Return the [x, y] coordinate for the center point of the cell that contains the specified text.  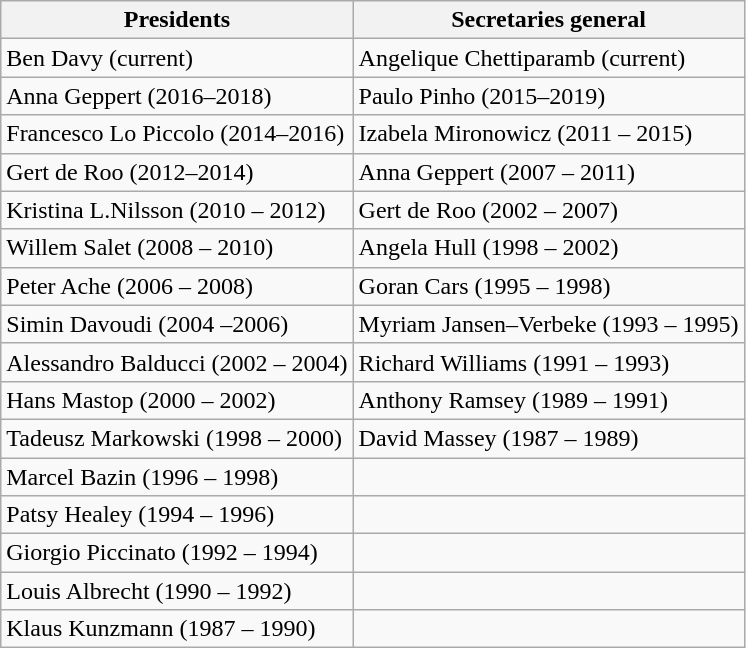
Gert de Roo (2002 – 2007) [548, 210]
Simin Davoudi (2004 –2006) [177, 324]
Myriam Jansen–Verbeke (1993 – 1995) [548, 324]
Richard Williams (1991 – 1993) [548, 362]
Marcel Bazin (1996 – 1998) [177, 477]
Paulo Pinho (2015–2019) [548, 96]
Secretaries general [548, 20]
Giorgio Piccinato (1992 – 1994) [177, 553]
Klaus Kunzmann (1987 – 1990) [177, 629]
David Massey (1987 – 1989) [548, 438]
Patsy Healey (1994 – 1996) [177, 515]
Goran Cars (1995 – 1998) [548, 286]
Alessandro Balducci (2002 – 2004) [177, 362]
Francesco Lo Piccolo (2014–2016) [177, 134]
Anthony Ramsey (1989 – 1991) [548, 400]
Ben Davy (current) [177, 58]
Kristina L.Nilsson (2010 – 2012) [177, 210]
Hans Mastop (2000 – 2002) [177, 400]
Gert de Roo (2012–2014) [177, 172]
Peter Ache (2006 – 2008) [177, 286]
Presidents [177, 20]
Louis Albrecht (1990 – 1992) [177, 591]
Anna Geppert (2007 – 2011) [548, 172]
Tadeusz Markowski (1998 – 2000) [177, 438]
Izabela Mironowicz (2011 – 2015) [548, 134]
Willem Salet (2008 – 2010) [177, 248]
Anna Geppert (2016–2018) [177, 96]
Angela Hull (1998 – 2002) [548, 248]
Angelique Chettiparamb (current) [548, 58]
